Pinpoint the cell where the given text exists, returning its (X, Y) midpoint coordinate. 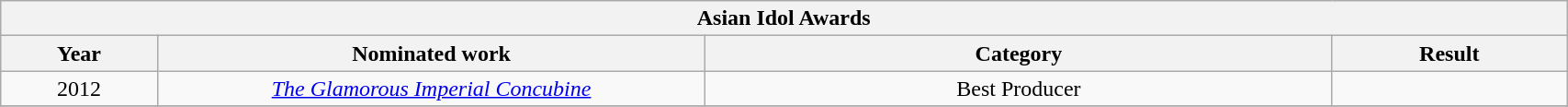
Result (1450, 53)
The Glamorous Imperial Concubine (432, 89)
Nominated work (432, 53)
Category (1019, 53)
Asian Idol Awards (784, 18)
2012 (79, 89)
Best Producer (1019, 89)
Year (79, 53)
